Capture the cell that displays the provided text and extract its (x, y) central coordinate. 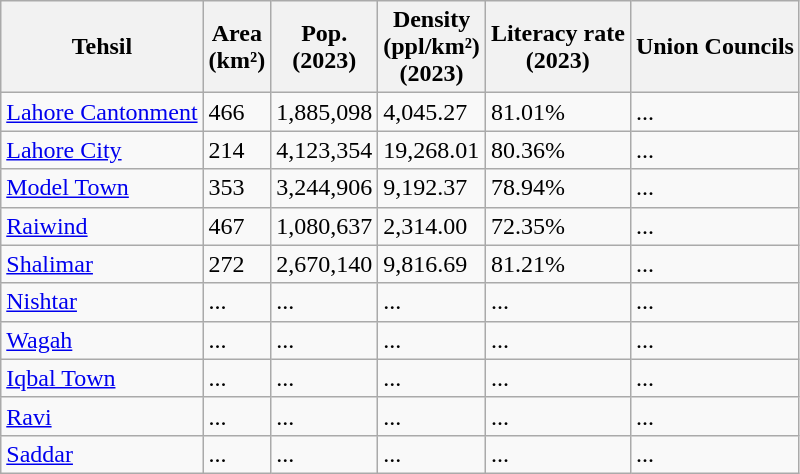
4,045.27 (432, 112)
Model Town (102, 188)
214 (237, 150)
4,123,354 (324, 150)
Pop.(2023) (324, 47)
467 (237, 226)
353 (237, 188)
9,192.37 (432, 188)
Nishtar (102, 302)
Wagah (102, 340)
Raiwind (102, 226)
Shalimar (102, 264)
80.36% (558, 150)
272 (237, 264)
466 (237, 112)
Saddar (102, 454)
2,314.00 (432, 226)
Union Councils (714, 47)
19,268.01 (432, 150)
81.21% (558, 264)
Tehsil (102, 47)
Lahore Cantonment (102, 112)
78.94% (558, 188)
72.35% (558, 226)
2,670,140 (324, 264)
1,885,098 (324, 112)
Literacy rate(2023) (558, 47)
Ravi (102, 416)
3,244,906 (324, 188)
Density(ppl/km²)(2023) (432, 47)
Iqbal Town (102, 378)
Area(km²) (237, 47)
1,080,637 (324, 226)
Lahore City (102, 150)
81.01% (558, 112)
9,816.69 (432, 264)
